Output the [X, Y] coordinate of the center of the cell containing the given text.  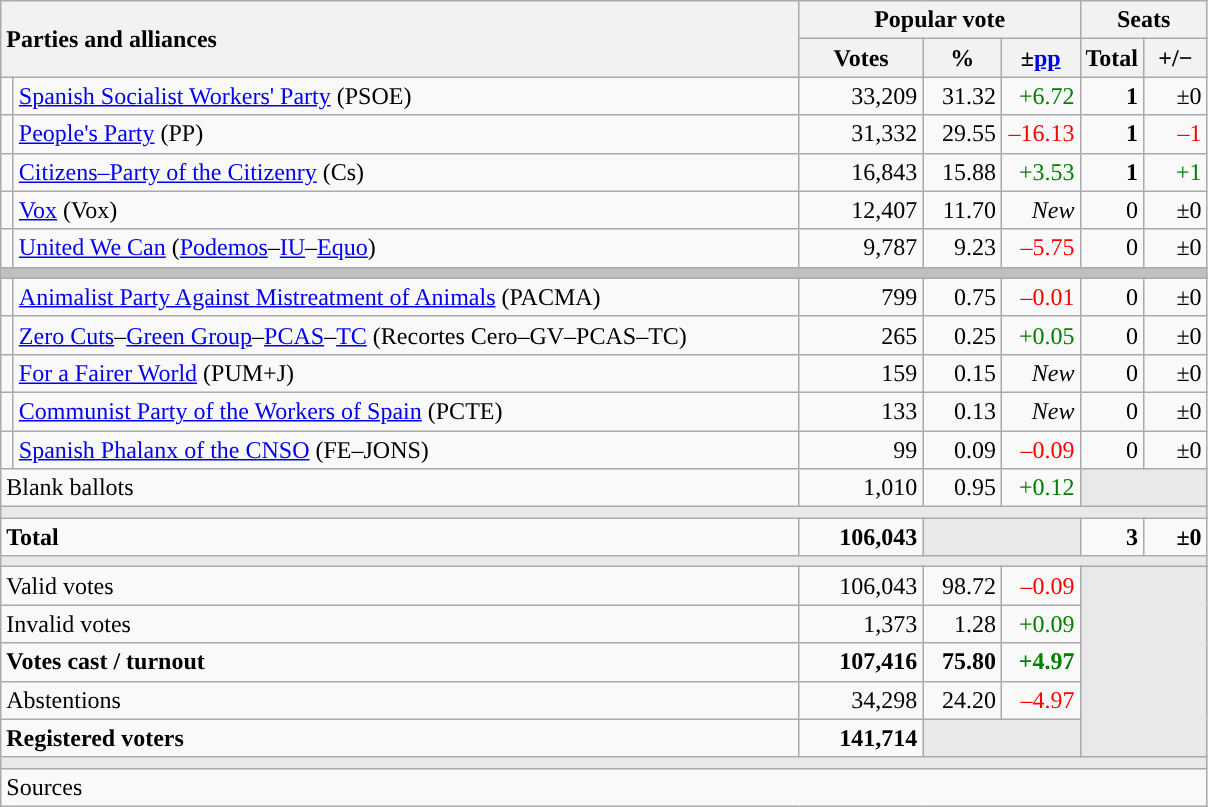
±pp [1040, 58]
Votes [861, 58]
Communist Party of the Workers of Spain (PCTE) [406, 411]
12,407 [861, 210]
Votes cast / turnout [400, 662]
% [962, 58]
31.32 [962, 96]
0.09 [962, 449]
1,373 [861, 624]
1,010 [861, 488]
75.80 [962, 662]
+4.97 [1040, 662]
–16.13 [1040, 134]
Abstentions [400, 700]
31,332 [861, 134]
799 [861, 297]
Spanish Socialist Workers' Party (PSOE) [406, 96]
0.95 [962, 488]
–1 [1176, 134]
Vox (Vox) [406, 210]
0.75 [962, 297]
+1 [1176, 172]
–5.75 [1040, 248]
Valid votes [400, 586]
Sources [604, 787]
11.70 [962, 210]
0.25 [962, 335]
Invalid votes [400, 624]
3 [1112, 537]
133 [861, 411]
0.15 [962, 373]
9.23 [962, 248]
16,843 [861, 172]
9,787 [861, 248]
Zero Cuts–Green Group–PCAS–TC (Recortes Cero–GV–PCAS–TC) [406, 335]
Blank ballots [400, 488]
For a Fairer World (PUM+J) [406, 373]
0.13 [962, 411]
Animalist Party Against Mistreatment of Animals (PACMA) [406, 297]
Parties and alliances [400, 39]
People's Party (PP) [406, 134]
159 [861, 373]
Popular vote [940, 20]
Spanish Phalanx of the CNSO (FE–JONS) [406, 449]
1.28 [962, 624]
15.88 [962, 172]
United We Can (Podemos–IU–Equo) [406, 248]
24.20 [962, 700]
–0.01 [1040, 297]
98.72 [962, 586]
+0.12 [1040, 488]
+0.09 [1040, 624]
141,714 [861, 738]
265 [861, 335]
Citizens–Party of the Citizenry (Cs) [406, 172]
Seats [1144, 20]
Registered voters [400, 738]
+0.05 [1040, 335]
99 [861, 449]
107,416 [861, 662]
+/− [1176, 58]
34,298 [861, 700]
33,209 [861, 96]
+3.53 [1040, 172]
29.55 [962, 134]
–4.97 [1040, 700]
+6.72 [1040, 96]
